Determine the (x, y) coordinate at the center of the cell enclosing the given text.  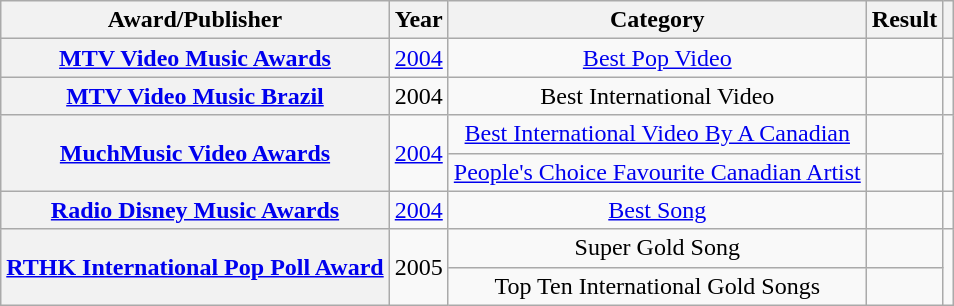
MTV Video Music Awards (195, 58)
Best International Video (657, 96)
MuchMusic Video Awards (195, 153)
Category (657, 20)
MTV Video Music Brazil (195, 96)
People's Choice Favourite Canadian Artist (657, 172)
Top Ten International Gold Songs (657, 286)
2005 (418, 267)
RTHK International Pop Poll Award (195, 267)
Super Gold Song (657, 248)
Year (418, 20)
Result (904, 20)
Award/Publisher (195, 20)
Best International Video By A Canadian (657, 134)
Radio Disney Music Awards (195, 210)
Best Pop Video (657, 58)
Best Song (657, 210)
